Provide the [x, y] coordinate of the cell's center where the given text is located.  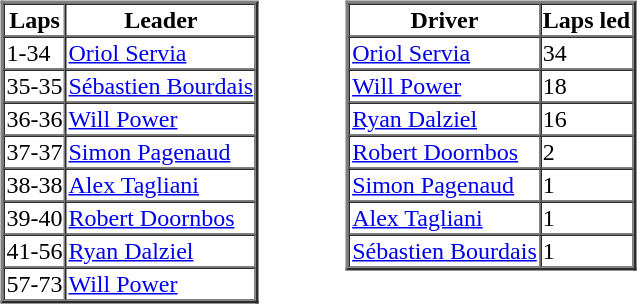
34 [586, 52]
1-34 [35, 52]
57-73 [35, 284]
37-37 [35, 152]
35-35 [35, 86]
16 [586, 118]
41-56 [35, 250]
36-36 [35, 118]
Laps led [586, 20]
Leader [160, 20]
39-40 [35, 218]
Driver [444, 20]
18 [586, 86]
Laps [35, 20]
2 [586, 152]
38-38 [35, 184]
